Extract the (X, Y) coordinate from the center of the cell holding the provided text.  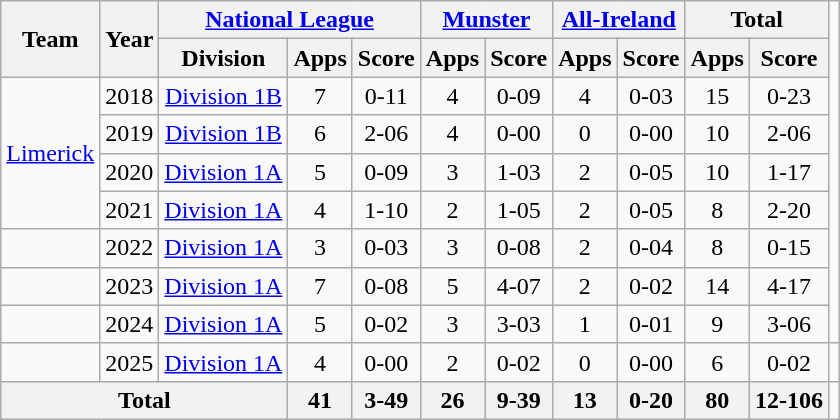
2023 (130, 286)
Limerick (50, 153)
9 (717, 324)
0-11 (386, 96)
80 (717, 400)
2018 (130, 96)
41 (320, 400)
3-49 (386, 400)
15 (717, 96)
1-10 (386, 210)
1-17 (788, 172)
2019 (130, 134)
1-05 (519, 210)
13 (585, 400)
0-01 (651, 324)
2024 (130, 324)
Munster (486, 20)
2022 (130, 248)
9-39 (519, 400)
0-20 (651, 400)
0-23 (788, 96)
2-20 (788, 210)
3-06 (788, 324)
0-04 (651, 248)
3-03 (519, 324)
2020 (130, 172)
Division (224, 58)
0-15 (788, 248)
14 (717, 286)
4-07 (519, 286)
National League (290, 20)
1 (585, 324)
Year (130, 39)
Team (50, 39)
2025 (130, 362)
All-Ireland (619, 20)
26 (452, 400)
2021 (130, 210)
12-106 (788, 400)
1-03 (519, 172)
4-17 (788, 286)
